Identify which cell holds the provided text, then report its [x, y] central coordinate. 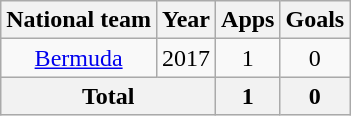
Total [108, 96]
Apps [248, 20]
2017 [186, 58]
Bermuda [79, 58]
Year [186, 20]
National team [79, 20]
Goals [315, 20]
